From the cell containing the given text, extract its center point as [x, y] coordinate. 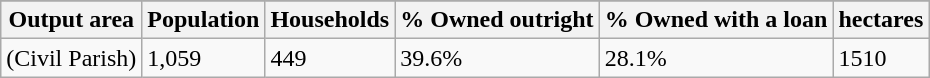
% Owned outright [497, 20]
449 [330, 58]
1,059 [204, 58]
hectares [881, 20]
28.1% [716, 58]
(Civil Parish) [72, 58]
Output area [72, 20]
Population [204, 20]
1510 [881, 58]
39.6% [497, 58]
Households [330, 20]
% Owned with a loan [716, 20]
